Return the [X, Y] coordinate for the center point of the cell that contains the specified text.  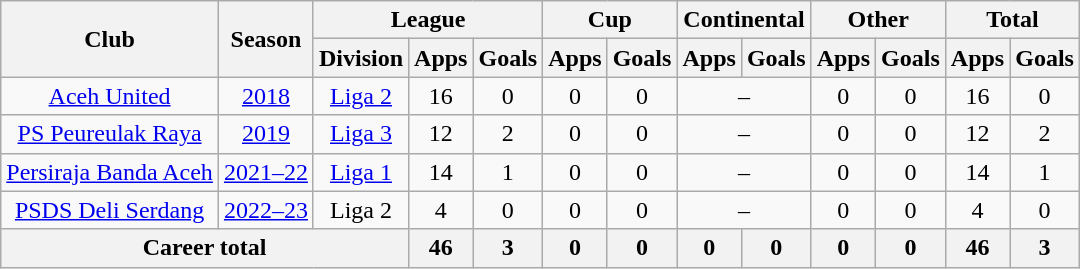
Career total [205, 248]
Cup [610, 20]
Club [110, 39]
2019 [266, 134]
Other [878, 20]
League [428, 20]
2022–23 [266, 210]
Total [1012, 20]
Season [266, 39]
Liga 3 [360, 134]
PS Peureulak Raya [110, 134]
Continental [744, 20]
Division [360, 58]
Aceh United [110, 96]
PSDS Deli Serdang [110, 210]
Persiraja Banda Aceh [110, 172]
2021–22 [266, 172]
Liga 1 [360, 172]
2018 [266, 96]
